Return [X, Y] of the center of cell containing provided text 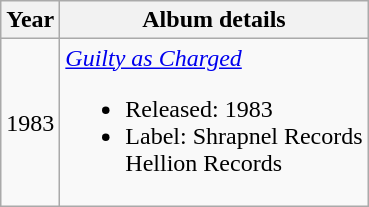
Year [30, 20]
Guilty as ChargedReleased: 1983Label: Shrapnel RecordsHellion Records [214, 122]
1983 [30, 122]
Album details [214, 20]
